Locate the cell with the specified text and output its (X, Y) center coordinate. 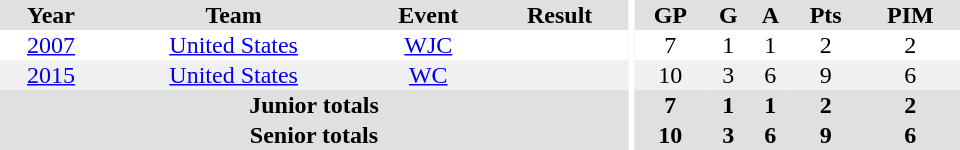
WJC (428, 45)
Team (234, 15)
Result (560, 15)
Junior totals (314, 105)
WC (428, 75)
Year (51, 15)
Pts (826, 15)
Event (428, 15)
GP (670, 15)
G (728, 15)
A (770, 15)
PIM (910, 15)
Senior totals (314, 135)
2015 (51, 75)
2007 (51, 45)
